Provide the [x, y] coordinate of the cell's center where the given text is located.  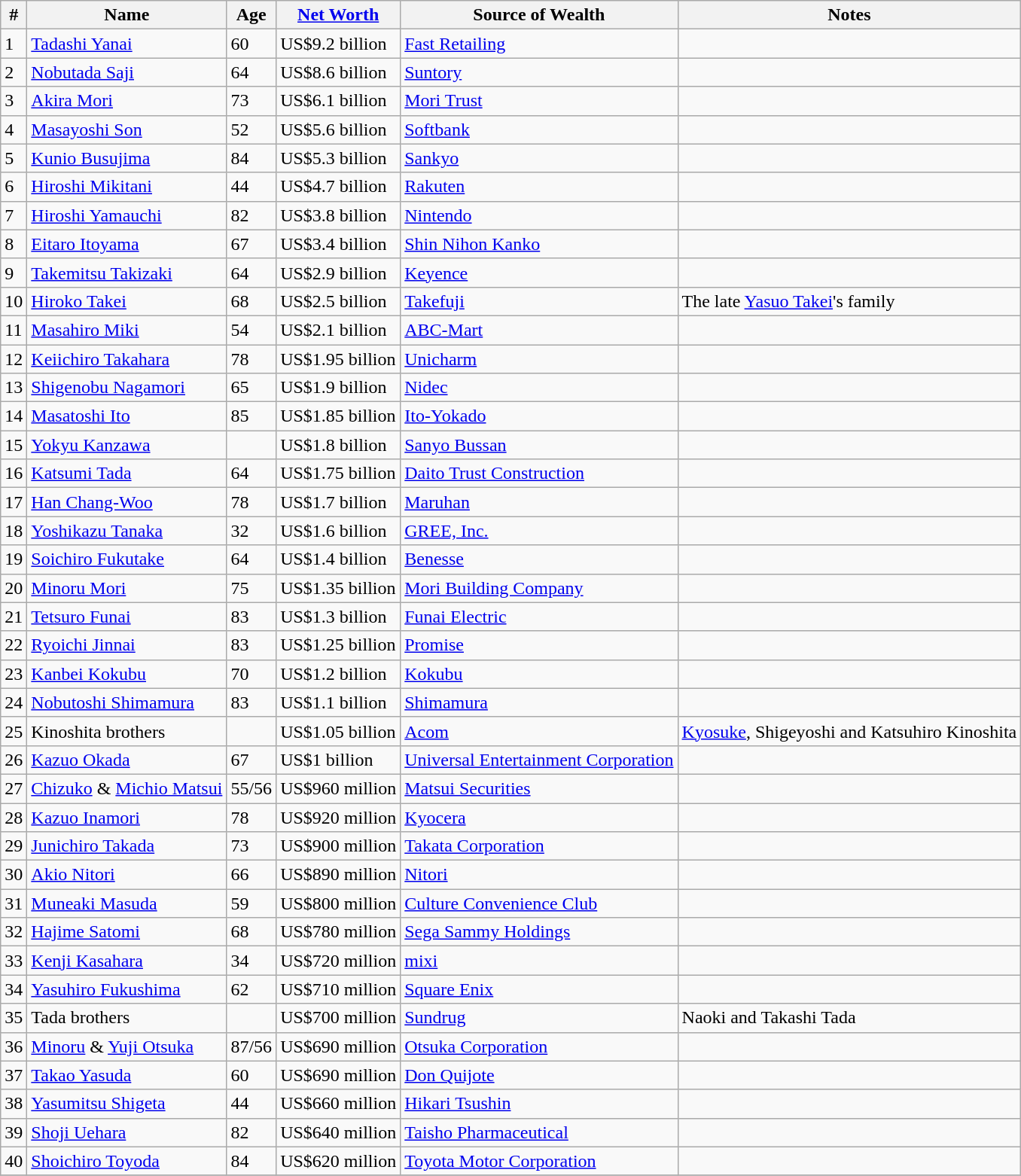
Eitaro Itoyama [126, 244]
Don Quijote [539, 1075]
US$800 million [339, 903]
US$5.3 billion [339, 158]
25 [14, 731]
Masayoshi Son [126, 129]
US$1.05 billion [339, 731]
Minoru Mori [126, 588]
Minoru & Yuji Otsuka [126, 1047]
Hiroshi Mikitani [126, 187]
4 [14, 129]
US$1.35 billion [339, 588]
US$640 million [339, 1132]
US$8.6 billion [339, 72]
28 [14, 817]
Akira Mori [126, 101]
38 [14, 1104]
Age [251, 15]
Toyota Motor Corporation [539, 1161]
Matsui Securities [539, 788]
Kokubu [539, 674]
Chizuko & Michio Matsui [126, 788]
Hiroko Takei [126, 301]
US$2.1 billion [339, 330]
US$700 million [339, 1018]
Tada brothers [126, 1018]
66 [251, 875]
US$1.25 billion [339, 645]
40 [14, 1161]
US$1 billion [339, 760]
Fast Retailing [539, 44]
65 [251, 388]
US$1.1 billion [339, 702]
US$660 million [339, 1104]
Sankyo [539, 158]
Kanbei Kokubu [126, 674]
Masatoshi Ito [126, 416]
Kyocera [539, 817]
8 [14, 244]
Nitori [539, 875]
70 [251, 674]
17 [14, 502]
Shin Nihon Kanko [539, 244]
12 [14, 359]
Maruhan [539, 502]
Shoji Uehara [126, 1132]
Naoki and Takashi Tada [849, 1018]
Taisho Pharmaceutical [539, 1132]
Katsumi Tada [126, 474]
US$2.5 billion [339, 301]
39 [14, 1132]
20 [14, 588]
Kyosuke, Shigeyoshi and Katsuhiro Kinoshita [849, 731]
Mori Building Company [539, 588]
Takata Corporation [539, 846]
Benesse [539, 559]
Otsuka Corporation [539, 1047]
Acom [539, 731]
Soichiro Fukutake [126, 559]
Square Enix [539, 989]
US$1.3 billion [339, 617]
6 [14, 187]
# [14, 15]
10 [14, 301]
Culture Convenience Club [539, 903]
Nintendo [539, 215]
14 [14, 416]
US$3.4 billion [339, 244]
Akio Nitori [126, 875]
Kazuo Okada [126, 760]
33 [14, 961]
US$3.8 billion [339, 215]
55/56 [251, 788]
Takao Yasuda [126, 1075]
1 [14, 44]
ABC-Mart [539, 330]
Nobutada Saji [126, 72]
US$9.2 billion [339, 44]
Tetsuro Funai [126, 617]
37 [14, 1075]
19 [14, 559]
US$6.1 billion [339, 101]
62 [251, 989]
22 [14, 645]
US$1.4 billion [339, 559]
Mori Trust [539, 101]
31 [14, 903]
Yasuhiro Fukushima [126, 989]
27 [14, 788]
Promise [539, 645]
Han Chang-Woo [126, 502]
Suntory [539, 72]
Name [126, 15]
Keyence [539, 273]
Shoichiro Toyoda [126, 1161]
Masahiro Miki [126, 330]
11 [14, 330]
Yasumitsu Shigeta [126, 1104]
Sega Sammy Holdings [539, 932]
US$1.2 billion [339, 674]
GREE, Inc. [539, 531]
23 [14, 674]
Daito Trust Construction [539, 474]
US$5.6 billion [339, 129]
US$1.85 billion [339, 416]
The late Yasuo Takei's family [849, 301]
15 [14, 445]
Notes [849, 15]
Nobutoshi Shimamura [126, 702]
87/56 [251, 1047]
30 [14, 875]
Kazuo Inamori [126, 817]
US$920 million [339, 817]
US$1.95 billion [339, 359]
Tadashi Yanai [126, 44]
85 [251, 416]
Kinoshita brothers [126, 731]
Takemitsu Takizaki [126, 273]
18 [14, 531]
US$1.75 billion [339, 474]
Shigenobu Nagamori [126, 388]
Shimamura [539, 702]
US$1.9 billion [339, 388]
US$4.7 billion [339, 187]
US$900 million [339, 846]
Ryoichi Jinnai [126, 645]
52 [251, 129]
Sundrug [539, 1018]
US$960 million [339, 788]
35 [14, 1018]
US$1.7 billion [339, 502]
Hiroshi Yamauchi [126, 215]
59 [251, 903]
US$1.6 billion [339, 531]
Universal Entertainment Corporation [539, 760]
Source of Wealth [539, 15]
US$1.8 billion [339, 445]
36 [14, 1047]
3 [14, 101]
Nidec [539, 388]
US$780 million [339, 932]
29 [14, 846]
9 [14, 273]
Takefuji [539, 301]
US$620 million [339, 1161]
Hajime Satomi [126, 932]
US$2.9 billion [339, 273]
13 [14, 388]
Sanyo Bussan [539, 445]
Funai Electric [539, 617]
75 [251, 588]
21 [14, 617]
Ito-Yokado [539, 416]
Muneaki Masuda [126, 903]
mixi [539, 961]
Keiichiro Takahara [126, 359]
24 [14, 702]
26 [14, 760]
Yokyu Kanzawa [126, 445]
Unicharm [539, 359]
Junichiro Takada [126, 846]
US$890 million [339, 875]
Kunio Busujima [126, 158]
Softbank [539, 129]
Net Worth [339, 15]
Yoshikazu Tanaka [126, 531]
2 [14, 72]
Hikari Tsushin [539, 1104]
US$720 million [339, 961]
54 [251, 330]
16 [14, 474]
US$710 million [339, 989]
5 [14, 158]
7 [14, 215]
Kenji Kasahara [126, 961]
Rakuten [539, 187]
